Determine the [X, Y] coordinate at the center of the cell enclosing the given text.  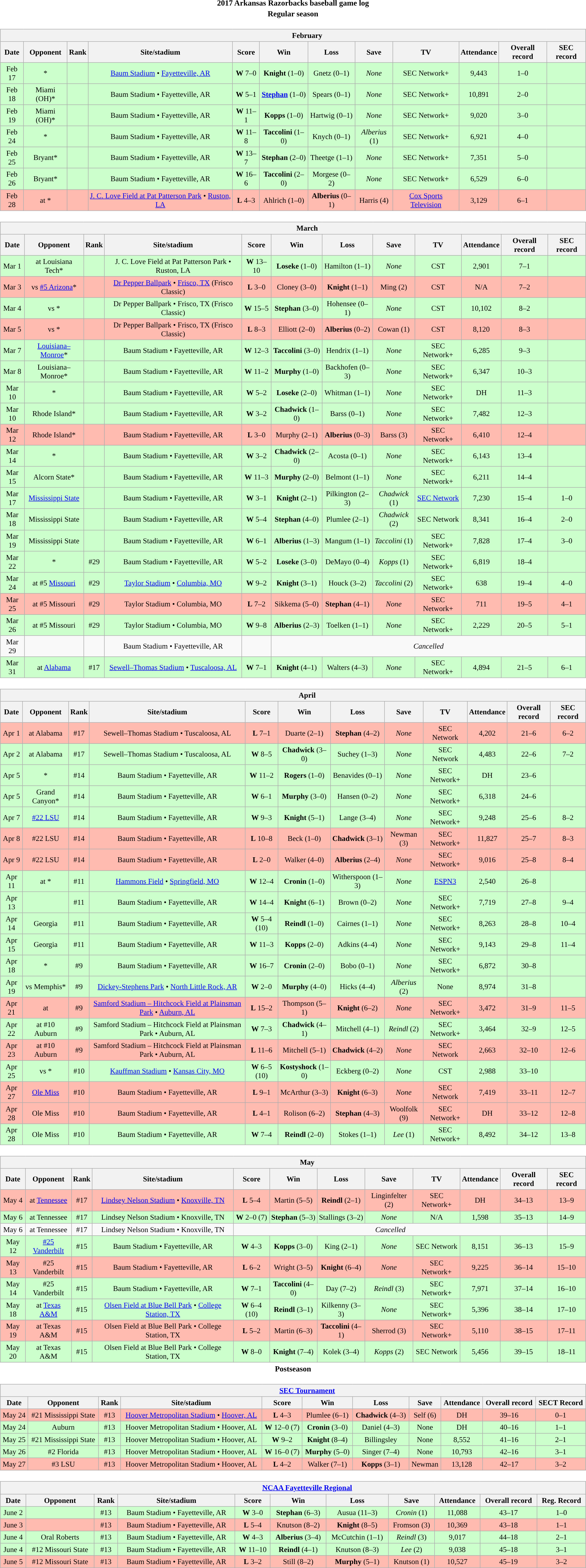
Feb 28 [12, 200]
25–8 [528, 860]
W 6–5 (10) [262, 1071]
7,719 [487, 902]
Plumlee (6–1) [327, 1415]
L 7–1 [262, 733]
31–9 [528, 1008]
40–16 [509, 1427]
L 9–1 [262, 1092]
9–4 [568, 902]
Beck (1–0) [304, 839]
Rolison (6–2) [304, 1113]
Singer (7–4) [381, 1452]
Feb 25 [12, 158]
9,017 [457, 1537]
39–15 [524, 1351]
4,894 [481, 667]
7,482 [481, 413]
26–8 [528, 881]
L 8–3 [256, 329]
Walker (4–0) [304, 860]
Chadwick (3–0) [304, 754]
May 12 [13, 1246]
18–11 [566, 1351]
#2 Florida [63, 1452]
Knight (2–1) [297, 498]
36–14 [524, 1267]
L 3–2 [253, 1561]
W 11–10 [253, 1549]
27–8 [528, 902]
Lee (2) [411, 1549]
W 8–0 [251, 1351]
Knych (0–1) [332, 137]
Toelken (1–1) [347, 625]
39–16 [509, 1415]
Kopps (2) [389, 1351]
Sikkema (5–0) [297, 604]
Morgese (0–2) [332, 179]
Chadwick (2–0) [297, 456]
7,419 [487, 1092]
15–4 [525, 498]
Mar 14 [12, 456]
Stephan (1–0) [284, 94]
Knight (1–0) [284, 73]
Wright (3–5) [293, 1267]
L 6–2 [251, 1267]
Reindl (2–0) [304, 1134]
Rogers (1–0) [304, 775]
Harris (4) [374, 200]
Barss (3) [394, 435]
Hansen (0–2) [358, 797]
5–0 [523, 158]
Spears (0–1) [332, 94]
11,088 [457, 1512]
Stephan (2–0) [284, 158]
Stephan (4–1) [347, 604]
W 13–10 [256, 266]
Apr 14 [12, 923]
Mar 8 [12, 372]
Alberius (2–4) [358, 860]
W 14–4 [262, 902]
9,016 [487, 860]
W 2–0 (7) [251, 1217]
4,483 [487, 754]
Chadwick (4–2) [358, 1050]
W 9–3 [262, 818]
W 5–1 [246, 94]
Ausua (11–3) [357, 1512]
L 15–2 [262, 1008]
Stephan (5–3) [293, 1217]
10–4 [568, 923]
5,456 [480, 1351]
Self (6) [425, 1415]
Murphy (5–1) [357, 1561]
10,891 [479, 94]
Cronin (1) [411, 1512]
Reindl (1–0) [304, 923]
38–14 [524, 1310]
16–4 [525, 519]
February [293, 35]
Apr 2 [12, 754]
11,827 [487, 839]
15–10 [566, 1267]
7,351 [479, 158]
Newman (3) [404, 839]
Daniel (4–3) [381, 1427]
7,230 [481, 498]
Apr 13 [12, 902]
Mar 5 [12, 329]
8,552 [462, 1440]
Bobo (0–1) [358, 966]
6–2 [568, 733]
Walker (7–1) [327, 1464]
4,202 [487, 733]
8,263 [487, 923]
Loseke (1–0) [297, 266]
35–13 [524, 1217]
19–4 [525, 583]
44–18 [509, 1537]
9,143 [487, 945]
McCutchin (1–1) [357, 1537]
8–4 [568, 860]
28–8 [528, 923]
13,128 [462, 1464]
Mar 17 [12, 498]
Mar 12 [12, 435]
45–18 [509, 1549]
Ming (2) [394, 287]
Houck (3–2) [347, 583]
Plumlee (2–1) [347, 519]
Witherspoon (1–3) [358, 881]
W 2–0 [262, 986]
10–3 [525, 372]
Fromson (3) [411, 1525]
May [293, 1162]
Mitchell (5–1) [304, 1050]
Knight (3–1) [297, 583]
W 11–1 [246, 116]
W 16–6 [246, 179]
Mar 15 [12, 477]
W 3–0 [253, 1512]
at [45, 1008]
Kopps (2–0) [304, 945]
May 20 [13, 1351]
Still (8–2) [298, 1561]
9,248 [487, 818]
5–1 [567, 625]
37–14 [524, 1288]
Hohensee (0–1) [347, 308]
42–16 [509, 1452]
Martin (6–3) [293, 1331]
Sherrod (3) [389, 1331]
L 5–2 [251, 1331]
Murphy (1–0) [297, 372]
Cowan (1) [394, 329]
W 7–0 [246, 73]
May 26 [14, 1452]
33–10 [528, 1071]
Reindl (4–1) [298, 1549]
Cronin (2–0) [304, 966]
Gnetz (0–1) [332, 73]
L 11–6 [262, 1050]
Taccolini (2–0) [284, 179]
Apr 7 [12, 818]
10,102 [481, 308]
Taccolini (2) [394, 583]
NCAA Fayetteville Regional [293, 1488]
Belmont (1–1) [347, 477]
Apr 18 [12, 966]
Apr 1 [12, 733]
Kopps (3–0) [293, 1246]
Alberius (2) [404, 986]
Taccolini (1–0) [284, 137]
2,663 [487, 1050]
Backhofen (0–3) [347, 372]
SECT Record [561, 1403]
ESPN3 [445, 881]
Auburn [63, 1427]
Murphy (5–0) [327, 1452]
Mar 4 [12, 308]
Eckberg (0–2) [358, 1071]
12–7 [568, 1092]
17–11 [566, 1331]
vs #5 Arizona* [54, 287]
Brown (0–2) [358, 902]
W 3–1 [256, 498]
DeMayo (0–4) [347, 562]
3,472 [487, 1008]
W 9–8 [256, 625]
Knight (7–4) [293, 1351]
Knutson (8–3) [357, 1549]
23–6 [528, 775]
June 3 [13, 1525]
Kopps (1) [394, 562]
2,988 [487, 1071]
Alberius (0–2) [347, 329]
2,901 [481, 266]
6,410 [481, 435]
W 8–5 [262, 754]
Chadwick (1–0) [297, 413]
W 7–3 [262, 1029]
Loseke (2–0) [297, 392]
6,529 [479, 179]
Benavides (0–1) [358, 775]
Mar 1 [12, 266]
36–13 [524, 1246]
Kolek (3–4) [341, 1351]
25–7 [528, 839]
King (2–1) [341, 1246]
Linginfelter (2) [389, 1200]
Knight (5–1) [304, 818]
Cox Sports Television [426, 200]
42–17 [509, 1464]
Adkins (4–4) [358, 945]
34–13 [524, 1200]
1,598 [480, 1217]
6,921 [479, 137]
5,110 [480, 1331]
Murphy (2–1) [297, 435]
Stephan (4–2) [358, 733]
Taccolini (4–0) [293, 1288]
Pilkington (2–3) [347, 498]
Cronin (1–0) [304, 881]
31–8 [528, 986]
L 4–1 [262, 1113]
W 12–3 [256, 351]
Knight (6–1) [304, 902]
6,347 [481, 372]
11–5 [568, 1008]
20–5 [525, 625]
Apr 9 [12, 860]
12–5 [568, 1029]
Acosta (0–1) [347, 456]
Martin (5–5) [293, 1200]
6,143 [481, 456]
McArthur (3–3) [304, 1092]
Mar 3 [12, 287]
W 12–4 [262, 881]
Reg. Record [561, 1500]
Loseke (3–0) [297, 562]
Duarte (2–1) [304, 733]
38–15 [524, 1331]
14–9 [566, 1217]
9,225 [480, 1267]
Day (7–2) [341, 1288]
8,974 [487, 986]
Grand Canyon* [45, 797]
10,369 [457, 1525]
Reindl (2) [404, 1029]
32–9 [528, 1029]
SEC Tournament [293, 1390]
Mar 26 [12, 625]
Chadwick (2) [394, 519]
June 5 [13, 1561]
33–12 [528, 1113]
Murphy (3–0) [304, 797]
Reindl (3–1) [293, 1310]
April [293, 695]
Mar 31 [12, 667]
5,396 [480, 1310]
6,285 [481, 351]
6,819 [481, 562]
Alberius (0–3) [347, 435]
7,971 [480, 1288]
Knutson (8–2) [298, 1525]
2,229 [481, 625]
W 12–0 (7) [282, 1427]
Feb 17 [12, 73]
Apr 22 [12, 1029]
Chadwick (3–1) [358, 839]
711 [481, 604]
32–10 [528, 1050]
Reindl (2–1) [341, 1200]
8,341 [481, 519]
Taccolini (3–0) [297, 351]
Ahlrich (1–0) [284, 200]
Knight (1–1) [347, 287]
638 [481, 583]
4–1 [567, 604]
Kilkenny (3–3) [341, 1310]
May 27 [14, 1464]
Dickey-Stephens Park • North Little Rock, AR [167, 986]
Feb 18 [12, 94]
Thompson (5–1) [304, 1008]
6,872 [487, 966]
24–6 [528, 797]
13–4 [525, 456]
at Louisiana Tech* [54, 266]
Lee (1) [404, 1134]
W 13–7 [246, 158]
13–8 [568, 1134]
Kauffman Stadium • Kansas City, MO [167, 1071]
May 18 [13, 1310]
43–18 [509, 1525]
12–3 [525, 413]
6,211 [481, 477]
Alberius (0–1) [332, 200]
Billingsley [381, 1440]
29–8 [528, 945]
Knight (6–2) [358, 1008]
Knight (8–5) [357, 1525]
12–4 [525, 435]
June 2 [13, 1512]
11–3 [525, 392]
7,828 [481, 540]
L 2–0 [262, 860]
8,492 [487, 1134]
W 15–5 [256, 308]
15–9 [566, 1246]
12–6 [568, 1050]
Newman [425, 1464]
10,527 [457, 1561]
Feb 26 [12, 179]
Cloney (3–0) [297, 287]
13–9 [566, 1200]
Oral Roberts [60, 1537]
2,540 [487, 881]
Stokes (1–1) [358, 1134]
6–0 [523, 179]
Apr 15 [12, 945]
Mitchell (4–1) [358, 1029]
8,151 [480, 1246]
21–5 [525, 667]
Chadwick (4–1) [304, 1029]
Murphy (4–0) [304, 986]
Kostyshock (1–0) [304, 1071]
7–1 [525, 266]
6,318 [487, 797]
Knutson (1) [411, 1561]
May 14 [13, 1288]
Stephan (4–3) [358, 1113]
Cronin (3–0) [327, 1427]
19–5 [525, 604]
Theetge (1–1) [332, 158]
12–8 [568, 1113]
Mar 29 [12, 646]
W 16–7 [262, 966]
Knight (8–4) [327, 1440]
Stephan (6–3) [298, 1512]
Chadwick (4–3) [381, 1415]
Chadwick (1) [394, 498]
8,120 [481, 329]
22–6 [528, 754]
Apr 8 [12, 839]
11–4 [568, 945]
43–17 [509, 1512]
L 10–8 [262, 839]
16–10 [566, 1288]
Mar 19 [12, 540]
March [293, 228]
Taccolini (4–1) [341, 1331]
14–4 [525, 477]
Elliott (2–0) [297, 329]
#3 LSU [63, 1464]
Mangum (1–1) [347, 540]
3,464 [487, 1029]
May 25 [14, 1440]
0–1 [561, 1415]
10,793 [462, 1452]
Kopps (3–1) [381, 1464]
Apr 23 [12, 1050]
Murphy (2–0) [297, 477]
Mar 24 [12, 583]
30–8 [528, 966]
41–16 [509, 1440]
Mar 25 [12, 604]
Mar 22 [12, 562]
45–19 [509, 1561]
Alberius (3–4) [298, 1537]
L 7–2 [256, 604]
Hammons Field • Springfield, MO [167, 881]
Apr 11 [12, 881]
W 5–4 (10) [262, 923]
Suchey (1–3) [358, 754]
Feb 24 [12, 137]
Hamilton (1–1) [347, 266]
18–4 [525, 562]
9,020 [479, 116]
Stephan (3–0) [297, 308]
Alcorn State* [54, 477]
9,038 [457, 1549]
Knight (4–1) [297, 667]
9–3 [525, 351]
Stephan (4–0) [297, 519]
Apr 21 [12, 1008]
Hartwig (0–1) [332, 116]
Cairnes (1–1) [358, 923]
Walters (4–3) [347, 667]
May 19 [13, 1331]
33–11 [528, 1092]
Mar 18 [12, 519]
Whitman (1–1) [347, 392]
3,129 [479, 200]
Stallings (3–2) [341, 1217]
W 6–4 (10) [251, 1310]
Knight (6–4) [341, 1267]
Apr 25 [12, 1071]
25–6 [528, 818]
Alberius (1–3) [297, 540]
Woolfolk (9) [404, 1113]
Taccolini (1) [394, 540]
34–12 [528, 1134]
Lange (3–4) [358, 818]
Feb 19 [12, 116]
May 4 [13, 1200]
Hicks (4–4) [358, 986]
Apr 27 [12, 1092]
May 13 [13, 1267]
Alberius (1) [374, 137]
Knight (6–3) [358, 1092]
vs Memphis* [45, 986]
Apr 19 [12, 986]
W 5–4 [256, 519]
Kopps (1–0) [284, 116]
Alberius (2–3) [297, 625]
Barss (0–1) [347, 413]
Mar 7 [12, 351]
17–10 [566, 1310]
W 11–8 [246, 137]
21–6 [528, 733]
Hendrix (1–1) [347, 351]
9,443 [479, 73]
L 4–2 [282, 1464]
W 7–4 [262, 1134]
W 16–0 (7) [282, 1452]
17–4 [525, 540]
